Locate the cell with the specified text and output its [x, y] center coordinate. 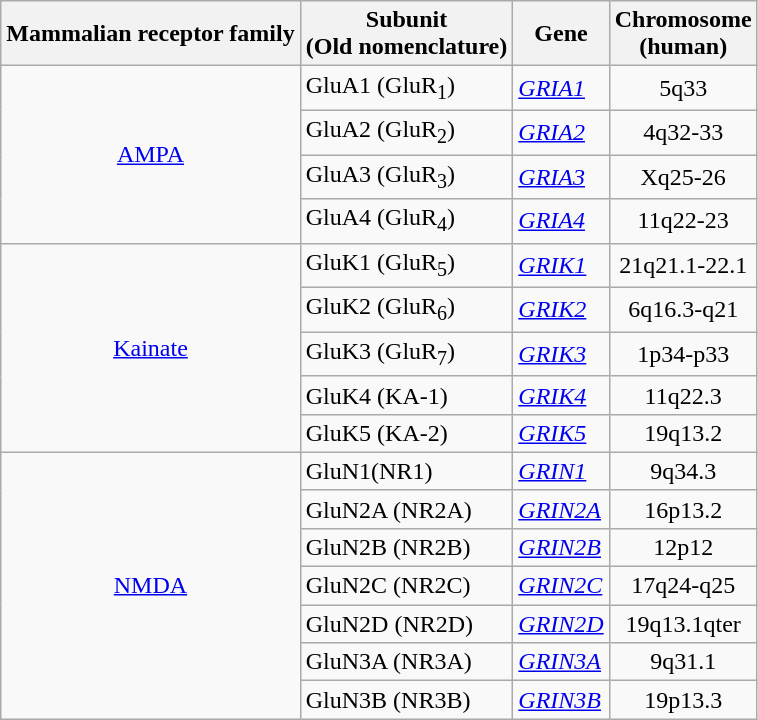
GRIK3 [561, 354]
Xq25-26 [683, 176]
GluN2C (NR2C) [406, 586]
GRIN2C [561, 586]
NMDA [150, 585]
GluN3A (NR3A) [406, 662]
GRIN3B [561, 700]
GRIN3A [561, 662]
GRIK4 [561, 395]
5q33 [683, 88]
16p13.2 [683, 509]
GluN2D (NR2D) [406, 624]
GluN2A (NR2A) [406, 509]
6q16.3-q21 [683, 310]
GluN3B (NR3B) [406, 700]
AMPA [150, 154]
4q32-33 [683, 132]
Mammalian receptor family [150, 34]
19q13.2 [683, 433]
11q22-23 [683, 221]
19p13.3 [683, 700]
GluN1(NR1) [406, 471]
GluK4 (KA-1) [406, 395]
GRIA1 [561, 88]
GluA3 (GluR3) [406, 176]
Gene [561, 34]
GRIK1 [561, 265]
GRIN2D [561, 624]
GluN2B (NR2B) [406, 547]
GRIN2A [561, 509]
GluK2 (GluR6) [406, 310]
Kainate [150, 348]
GRIA2 [561, 132]
12p12 [683, 547]
GRIK5 [561, 433]
GluK1 (GluR5) [406, 265]
19q13.1qter [683, 624]
GluK3 (GluR7) [406, 354]
GRIA3 [561, 176]
11q22.3 [683, 395]
GRIA4 [561, 221]
21q21.1-22.1 [683, 265]
9q34.3 [683, 471]
GRIN1 [561, 471]
GluK5 (KA-2) [406, 433]
17q24-q25 [683, 586]
Subunit(Old nomenclature) [406, 34]
Chromosome(human) [683, 34]
1p34-p33 [683, 354]
GluA4 (GluR4) [406, 221]
9q31.1 [683, 662]
GRIN2B [561, 547]
GluA2 (GluR2) [406, 132]
GRIK2 [561, 310]
GluA1 (GluR1) [406, 88]
